Pinpoint the cell where the given text exists, returning its [X, Y] midpoint coordinate. 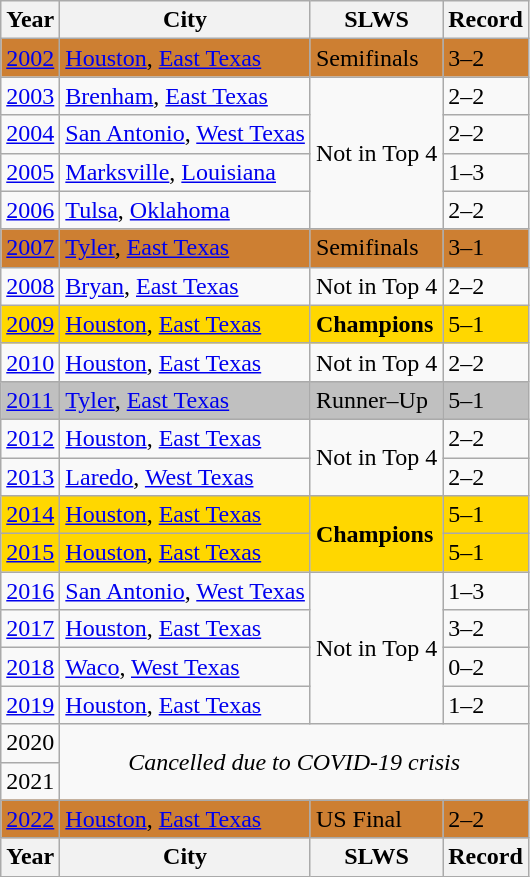
2006 [30, 210]
2008 [30, 286]
2016 [30, 591]
2004 [30, 134]
Laredo, West Texas [186, 477]
2015 [30, 553]
1–2 [486, 705]
Waco, West Texas [186, 667]
2022 [30, 819]
Bryan, East Texas [186, 286]
2013 [30, 477]
2010 [30, 362]
2009 [30, 324]
Brenham, East Texas [186, 96]
2002 [30, 58]
2020 [30, 743]
2011 [30, 400]
2003 [30, 96]
Runner–Up [376, 400]
2012 [30, 438]
Cancelled due to COVID-19 crisis [294, 762]
2014 [30, 515]
2007 [30, 248]
2017 [30, 629]
2005 [30, 172]
2019 [30, 705]
US Final [376, 819]
2021 [30, 781]
Marksville, Louisiana [186, 172]
Tulsa, Oklahoma [186, 210]
0–2 [486, 667]
2018 [30, 667]
3–1 [486, 248]
